Detect which cell encompasses the target text, then output its [x, y] center coordinate. 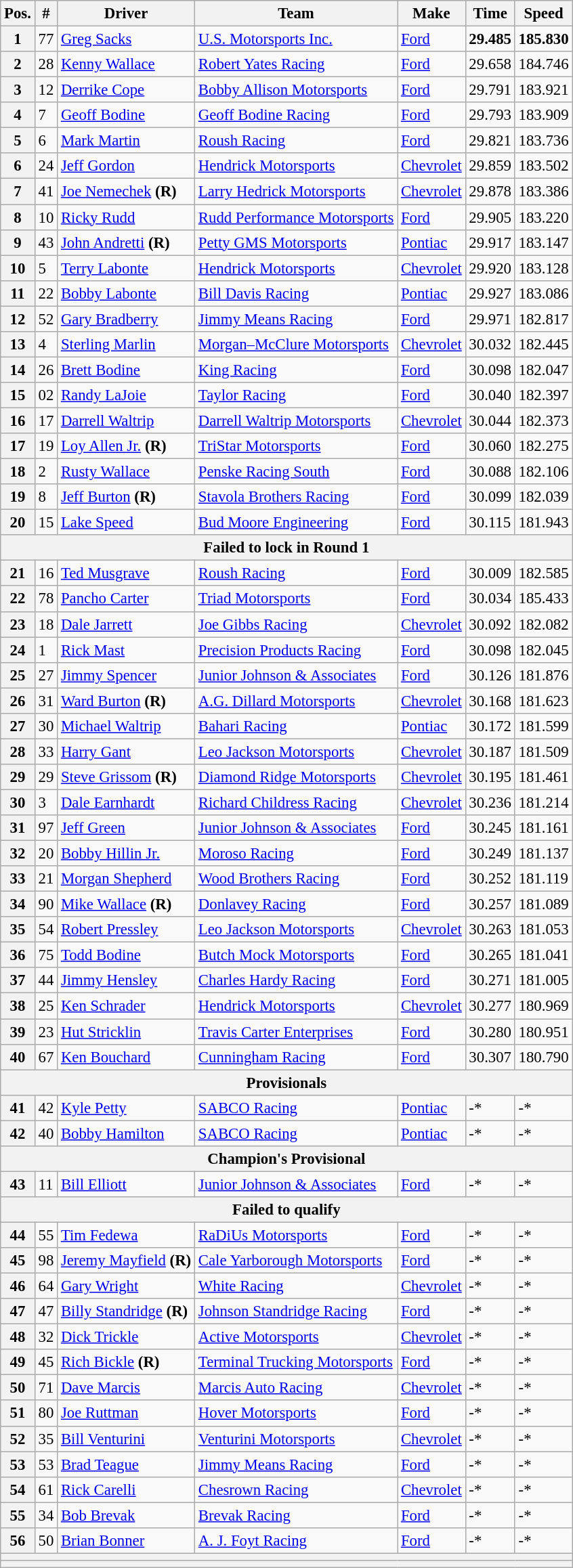
13 [18, 345]
30.271 [490, 981]
Driver [126, 14]
A. J. Foyt Racing [297, 1541]
Cunningham Racing [297, 1057]
Bob Brevak [126, 1515]
181.599 [543, 726]
Bill Elliott [126, 1184]
182.106 [543, 472]
Derrike Cope [126, 90]
30.115 [490, 523]
# [46, 14]
Tim Fedewa [126, 1235]
185.830 [543, 39]
Jeff Green [126, 828]
183.220 [543, 217]
Taylor Racing [297, 395]
Chesrown Racing [297, 1489]
Mark Martin [126, 141]
Rick Mast [126, 650]
Bobby Hillin Jr. [126, 854]
Lake Speed [126, 523]
Provisionals [286, 1083]
Bobby Hamilton [126, 1133]
Jeremy Mayfield (R) [126, 1261]
36 [18, 955]
30.044 [490, 420]
29.917 [490, 242]
29.485 [490, 39]
61 [46, 1489]
183.909 [543, 115]
Marcis Auto Racing [297, 1388]
181.089 [543, 905]
180.951 [543, 1032]
Gary Wright [126, 1286]
183.128 [543, 268]
Precision Products Racing [297, 650]
181.509 [543, 752]
182.045 [543, 650]
181.005 [543, 981]
182.445 [543, 345]
29.971 [490, 319]
Ward Burton (R) [126, 701]
30.126 [490, 675]
181.137 [543, 854]
71 [46, 1388]
56 [18, 1541]
Billy Standridge (R) [126, 1311]
78 [46, 599]
Geoff Bodine Racing [297, 115]
39 [18, 1032]
182.082 [543, 624]
183.502 [543, 166]
30.187 [490, 752]
Todd Bodine [126, 955]
RaDiUs Motorsports [297, 1235]
Failed to lock in Round 1 [286, 548]
Hover Motorsports [297, 1414]
Ken Bouchard [126, 1057]
Penske Racing South [297, 472]
TriStar Motorsports [297, 446]
Joe Gibbs Racing [297, 624]
Terry Labonte [126, 268]
Failed to qualify [286, 1210]
Bobby Labonte [126, 293]
Johnson Standridge Racing [297, 1311]
48 [18, 1337]
Morgan–McClure Motorsports [297, 345]
Darrell Waltrip [126, 420]
Rusty Wallace [126, 472]
Petty GMS Motorsports [297, 242]
Michael Waltrip [126, 726]
Greg Sacks [126, 39]
Robert Pressley [126, 930]
30.236 [490, 802]
Jimmy Hensley [126, 981]
30.257 [490, 905]
Joe Ruttman [126, 1414]
181.623 [543, 701]
Moroso Racing [297, 854]
Bill Venturini [126, 1439]
80 [46, 1414]
30.060 [490, 446]
Rick Carelli [126, 1489]
180.969 [543, 1006]
30.265 [490, 955]
77 [46, 39]
30.252 [490, 879]
Team [297, 14]
Geoff Bodine [126, 115]
37 [18, 981]
30.245 [490, 828]
182.585 [543, 573]
30.168 [490, 701]
Charles Hardy Racing [297, 981]
183.086 [543, 293]
29.920 [490, 268]
Bud Moore Engineering [297, 523]
Stavola Brothers Racing [297, 497]
185.433 [543, 599]
181.041 [543, 955]
30.032 [490, 345]
Robert Yates Racing [297, 64]
Mike Wallace (R) [126, 905]
A.G. Dillard Motorsports [297, 701]
181.461 [543, 777]
Champion's Provisional [286, 1159]
181.876 [543, 675]
29.905 [490, 217]
Brad Teague [126, 1464]
49 [18, 1362]
Make [431, 14]
Venturini Motorsports [297, 1439]
Terminal Trucking Motorsports [297, 1362]
Sterling Marlin [126, 345]
38 [18, 1006]
51 [18, 1414]
29.791 [490, 90]
Morgan Shepherd [126, 879]
30.034 [490, 599]
Brevak Racing [297, 1515]
Dick Trickle [126, 1337]
Dave Marcis [126, 1388]
U.S. Motorsports Inc. [297, 39]
Bahari Racing [297, 726]
30.307 [490, 1057]
182.275 [543, 446]
Larry Hedrick Motorsports [297, 192]
Pos. [18, 14]
29.878 [490, 192]
184.746 [543, 64]
Brian Bonner [126, 1541]
183.921 [543, 90]
181.053 [543, 930]
Bobby Allison Motorsports [297, 90]
30.263 [490, 930]
64 [46, 1286]
Kenny Wallace [126, 64]
182.817 [543, 319]
30.277 [490, 1006]
Cale Yarborough Motorsports [297, 1261]
183.386 [543, 192]
182.397 [543, 395]
King Racing [297, 370]
30.280 [490, 1032]
181.214 [543, 802]
183.736 [543, 141]
67 [46, 1057]
Ted Musgrave [126, 573]
Harry Gant [126, 752]
Wood Brothers Racing [297, 879]
Hut Stricklin [126, 1032]
90 [46, 905]
183.147 [543, 242]
Joe Nemechek (R) [126, 192]
Active Motorsports [297, 1337]
Pancho Carter [126, 599]
182.047 [543, 370]
30.172 [490, 726]
75 [46, 955]
181.119 [543, 879]
Loy Allen Jr. (R) [126, 446]
Diamond Ridge Motorsports [297, 777]
Speed [543, 14]
Bill Davis Racing [297, 293]
Kyle Petty [126, 1108]
Donlavey Racing [297, 905]
30.088 [490, 472]
Ricky Rudd [126, 217]
30.092 [490, 624]
Gary Bradberry [126, 319]
Jeff Gordon [126, 166]
02 [46, 395]
Darrell Waltrip Motorsports [297, 420]
Dale Earnhardt [126, 802]
30.249 [490, 854]
29.793 [490, 115]
181.161 [543, 828]
182.373 [543, 420]
9 [18, 242]
30.195 [490, 777]
30.099 [490, 497]
White Racing [297, 1286]
14 [18, 370]
Butch Mock Motorsports [297, 955]
Dale Jarrett [126, 624]
John Andretti (R) [126, 242]
97 [46, 828]
Rich Bickle (R) [126, 1362]
30.040 [490, 395]
Richard Childress Racing [297, 802]
29.658 [490, 64]
Ken Schrader [126, 1006]
182.039 [543, 497]
Time [490, 14]
180.790 [543, 1057]
30.009 [490, 573]
Steve Grissom (R) [126, 777]
Jimmy Spencer [126, 675]
Jeff Burton (R) [126, 497]
Triad Motorsports [297, 599]
Travis Carter Enterprises [297, 1032]
181.943 [543, 523]
Rudd Performance Motorsports [297, 217]
29.859 [490, 166]
29.821 [490, 141]
Brett Bodine [126, 370]
46 [18, 1286]
Randy LaJoie [126, 395]
29.927 [490, 293]
98 [46, 1261]
